Capture the cell that displays the provided text and extract its [x, y] central coordinate. 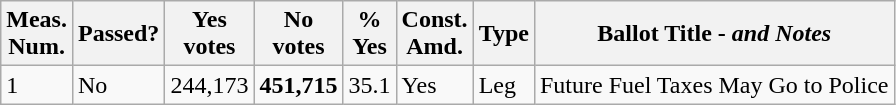
Novotes [298, 34]
244,173 [210, 85]
Ballot Title - and Notes [714, 34]
Yes [434, 85]
Yesvotes [210, 34]
Passed? [118, 34]
451,715 [298, 85]
Meas.Num. [37, 34]
Leg [504, 85]
Type [504, 34]
35.1 [370, 85]
Const.Amd. [434, 34]
%Yes [370, 34]
1 [37, 85]
Future Fuel Taxes May Go to Police [714, 85]
No [118, 85]
